Output the (X, Y) coordinate of the center of the cell containing the given text.  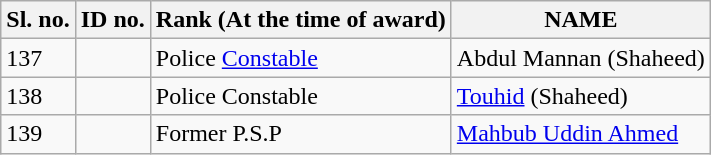
138 (38, 96)
Touhid (Shaheed) (580, 96)
139 (38, 134)
Abdul Mannan (Shaheed) (580, 58)
Sl. no. (38, 20)
Rank (At the time of award) (300, 20)
Former P.S.P (300, 134)
ID no. (112, 20)
NAME (580, 20)
Mahbub Uddin Ahmed (580, 134)
137 (38, 58)
